For the text-containing cell, return its midpoint in [X, Y] coordinate format. 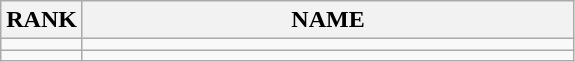
RANK [42, 20]
NAME [328, 20]
